Capture the cell that displays the provided text and extract its [X, Y] central coordinate. 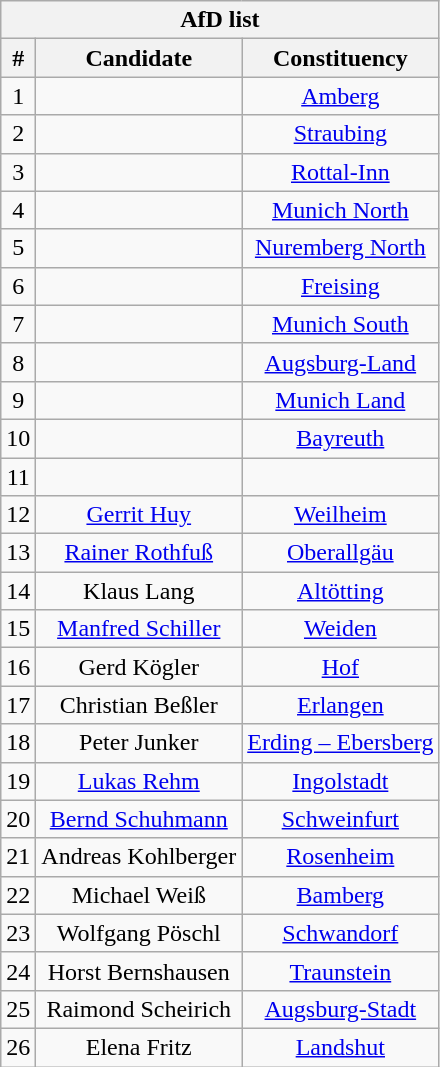
# [18, 58]
Straubing [340, 134]
17 [18, 705]
AfD list [220, 20]
Manfred Schiller [139, 629]
Lukas Rehm [139, 781]
4 [18, 210]
Rottal-Inn [340, 172]
Oberallgäu [340, 553]
6 [18, 286]
19 [18, 781]
1 [18, 96]
Augsburg-Land [340, 362]
Wolfgang Pöschl [139, 933]
Klaus Lang [139, 591]
8 [18, 362]
Munich South [340, 324]
Schwandorf [340, 933]
Constituency [340, 58]
11 [18, 477]
Raimond Scheirich [139, 1009]
7 [18, 324]
Ingolstadt [340, 781]
15 [18, 629]
10 [18, 438]
12 [18, 515]
Horst Bernshausen [139, 971]
9 [18, 400]
26 [18, 1047]
Traunstein [340, 971]
Hof [340, 667]
Erding – Ebersberg [340, 743]
Bamberg [340, 895]
Augsburg-Stadt [340, 1009]
5 [18, 248]
20 [18, 819]
Munich North [340, 210]
18 [18, 743]
Candidate [139, 58]
Freising [340, 286]
13 [18, 553]
Rainer Rothfuß [139, 553]
23 [18, 933]
Elena Fritz [139, 1047]
21 [18, 857]
Amberg [340, 96]
Nuremberg North [340, 248]
14 [18, 591]
Weilheim [340, 515]
Munich Land [340, 400]
Bernd Schuhmann [139, 819]
22 [18, 895]
Landshut [340, 1047]
Bayreuth [340, 438]
24 [18, 971]
25 [18, 1009]
Peter Junker [139, 743]
Altötting [340, 591]
Weiden [340, 629]
Erlangen [340, 705]
Gerd Kögler [139, 667]
Gerrit Huy [139, 515]
2 [18, 134]
Michael Weiß [139, 895]
Andreas Kohlberger [139, 857]
Schweinfurt [340, 819]
3 [18, 172]
Rosenheim [340, 857]
16 [18, 667]
Christian Beßler [139, 705]
